From the cell containing the given text, extract its center point as (X, Y) coordinate. 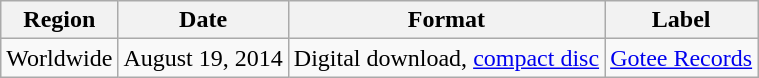
Worldwide (60, 58)
Label (682, 20)
Region (60, 20)
Digital download, compact disc (446, 58)
August 19, 2014 (203, 58)
Format (446, 20)
Gotee Records (682, 58)
Date (203, 20)
